Extract the (X, Y) coordinate from the center of the cell holding the provided text.  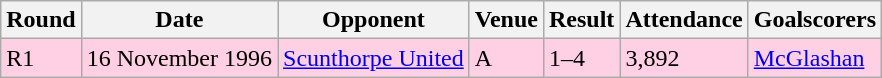
Round (41, 20)
A (506, 58)
Goalscorers (814, 20)
McGlashan (814, 58)
Attendance (684, 20)
Opponent (374, 20)
1–4 (581, 58)
16 November 1996 (179, 58)
Venue (506, 20)
Scunthorpe United (374, 58)
R1 (41, 58)
Result (581, 20)
Date (179, 20)
3,892 (684, 58)
